From the cell containing the given text, extract its center point as (x, y) coordinate. 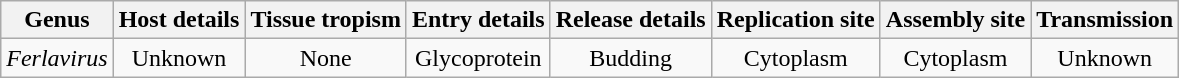
Release details (630, 20)
Assembly site (955, 20)
Transmission (1105, 20)
None (326, 58)
Genus (57, 20)
Replication site (796, 20)
Budding (630, 58)
Glycoprotein (478, 58)
Ferlavirus (57, 58)
Tissue tropism (326, 20)
Entry details (478, 20)
Host details (179, 20)
